Return the (x, y) coordinate for the center point of the cell that contains the specified text.  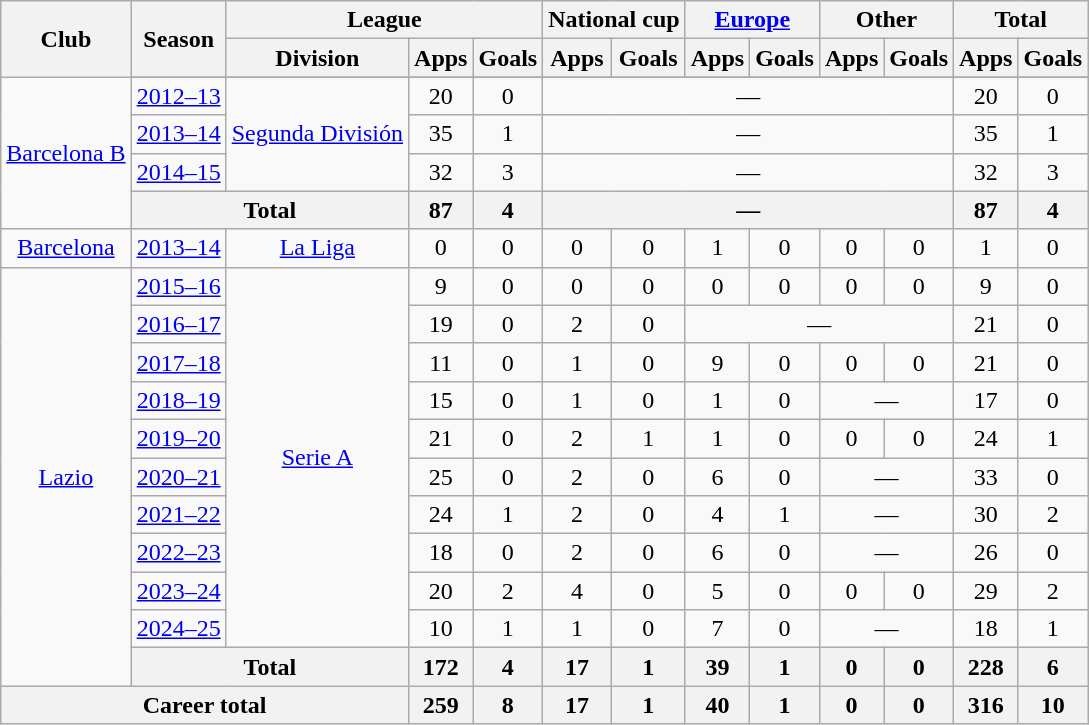
33 (986, 477)
Barcelona B (66, 153)
2021–22 (178, 515)
Season (178, 39)
172 (441, 667)
Lazio (66, 476)
2017–18 (178, 362)
2022–23 (178, 553)
8 (508, 705)
316 (986, 705)
25 (441, 477)
Europe (752, 20)
2024–25 (178, 629)
2015–16 (178, 286)
7 (717, 629)
19 (441, 324)
Career total (205, 705)
Segunda División (317, 134)
Serie A (317, 458)
Division (317, 58)
La Liga (317, 248)
26 (986, 553)
2016–17 (178, 324)
40 (717, 705)
2018–19 (178, 400)
228 (986, 667)
259 (441, 705)
Club (66, 39)
National cup (614, 20)
15 (441, 400)
Barcelona (66, 248)
30 (986, 515)
11 (441, 362)
29 (986, 591)
2012–13 (178, 96)
5 (717, 591)
2023–24 (178, 591)
39 (717, 667)
2020–21 (178, 477)
2014–15 (178, 172)
League (384, 20)
Other (886, 20)
2019–20 (178, 438)
